Find where the given text appears and provide that cell's center as (X, Y) coordinate. 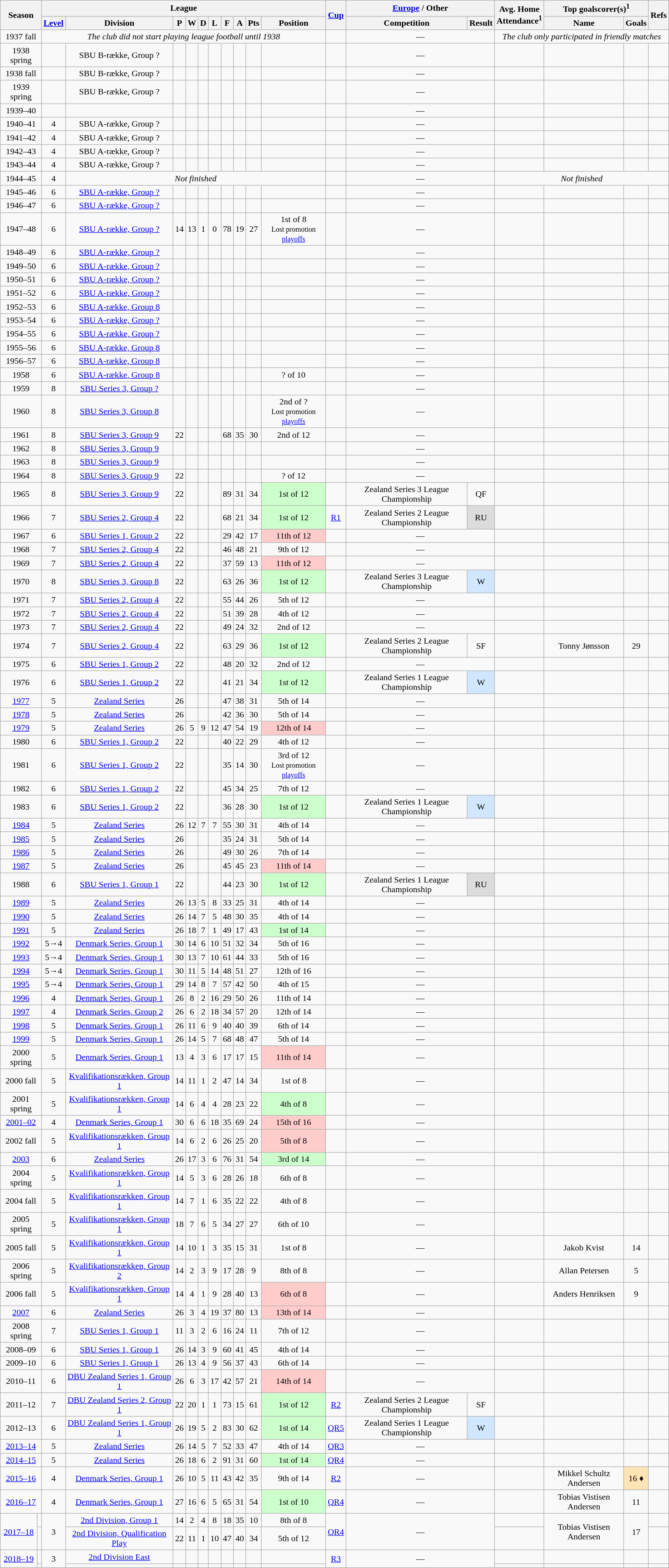
2000 spring (21, 1057)
1939 spring (21, 92)
1997 (21, 1012)
Name (584, 23)
Anders Henriksen (584, 1294)
1944–45 (21, 178)
83 (227, 1427)
1987 (21, 866)
1983 (21, 807)
1958 (21, 375)
1956–57 (21, 361)
1939–40 (21, 110)
2015–16 (21, 1478)
1964 (21, 476)
The club only participated in friendly matches (582, 36)
1st of 8Lost promotion playoffs (293, 229)
1st of 10 (293, 1502)
1969 (21, 563)
Jakob Kvist (584, 1247)
2008 spring (21, 1331)
Level (54, 23)
14th of 14 (293, 1381)
1994 (21, 971)
F (227, 23)
QR5 (336, 1427)
Allan Petersen (584, 1271)
13th of 14 (293, 1312)
1979 (21, 728)
1951–52 (21, 293)
91 (227, 1460)
1996 (21, 998)
1984 (21, 825)
2007 (21, 1312)
2004 fall (21, 1201)
1950–51 (21, 279)
2008–09 (21, 1349)
1960 (21, 412)
1998 (21, 1025)
Europe / Other (420, 9)
2006 fall (21, 1294)
1989 (21, 903)
7th of 14 (293, 852)
1986 (21, 852)
Result (481, 23)
2002 fall (21, 1141)
Refs (659, 15)
1973 (21, 627)
2nd Division East (119, 1557)
0 (214, 229)
Tonny Jønsson (584, 646)
1968 (21, 549)
80 (239, 1312)
38 (239, 701)
1959 (21, 388)
League (184, 9)
2004 spring (21, 1178)
2nd Division, Qualification Play (119, 1538)
1970 (21, 581)
1955–56 (21, 348)
1945–46 (21, 192)
1975 (21, 664)
Kvalifikationsrækken, Group 2 (119, 1271)
89 (227, 494)
1938 spring (21, 55)
1948–49 (21, 252)
1972 (21, 614)
1947–48 (21, 229)
QR3 (336, 1446)
1976 (21, 682)
D (203, 23)
2006 spring (21, 1271)
1993 (21, 957)
2001–02 (21, 1122)
SBU Series 3, Group ? (119, 388)
56 (227, 1363)
Division (119, 23)
1940–41 (21, 124)
1981 (21, 765)
59 (239, 563)
Mikkel Schultz Andersen (584, 1478)
1937 fall (21, 36)
2016–17 (21, 1502)
16 ♦ (636, 1478)
1953–54 (21, 320)
Position (293, 23)
1965 (21, 494)
3rd of 14 (293, 1159)
2nd of ?Lost promotion playoffs (293, 412)
Season (21, 15)
2011–12 (21, 1405)
1962 (21, 448)
1988 (21, 885)
Pts (254, 23)
2001 spring (21, 1104)
1941–42 (21, 138)
DBU Zealand Series 2, Group 1 (119, 1405)
9th of 14 (293, 1478)
76 (227, 1159)
1978 (21, 714)
15th of 16 (293, 1122)
Avg. HomeAttendance1 (519, 15)
9th of 12 (293, 549)
1966 (21, 517)
12th of 16 (293, 971)
2018–19 (19, 1559)
65 (227, 1502)
1977 (21, 701)
R3 (336, 1559)
QF (481, 494)
The club did not start playing league football until 1938 (184, 36)
2005 fall (21, 1247)
Denmark Series, Group 2 (119, 1012)
? of 10 (293, 375)
73 (227, 1405)
2003 (21, 1159)
1952–53 (21, 306)
6th of 10 (293, 1224)
2009–10 (21, 1363)
2014–15 (21, 1460)
1980 (21, 742)
1974 (21, 646)
Competition (407, 23)
2005 spring (21, 1224)
1938 fall (21, 73)
1985 (21, 839)
1967 (21, 536)
Top goalscorer(s)1 (596, 9)
? of 12 (293, 476)
2012–13 (21, 1427)
R1 (336, 517)
69 (239, 1122)
4th of 15 (293, 984)
2010–11 (21, 1381)
Cup (336, 15)
1991 (21, 930)
2000 fall (21, 1081)
P (179, 23)
1942–43 (21, 151)
1963 (21, 462)
1943–44 (21, 165)
62 (254, 1427)
L (214, 23)
1961 (21, 435)
2017–18 (19, 1532)
2nd Division, Group 1 (119, 1520)
Goals (636, 23)
1999 (21, 1039)
1949–50 (21, 266)
1982 (21, 788)
1992 (21, 944)
1946–47 (21, 206)
A (239, 23)
3rd of 12Lost promotion playoffs (293, 765)
46 (227, 549)
5th of 8 (293, 1141)
1954–55 (21, 334)
1990 (21, 916)
78 (227, 229)
52 (227, 1446)
1995 (21, 984)
2013–14 (21, 1446)
1971 (21, 600)
